Return [X, Y] of the center of cell containing provided text 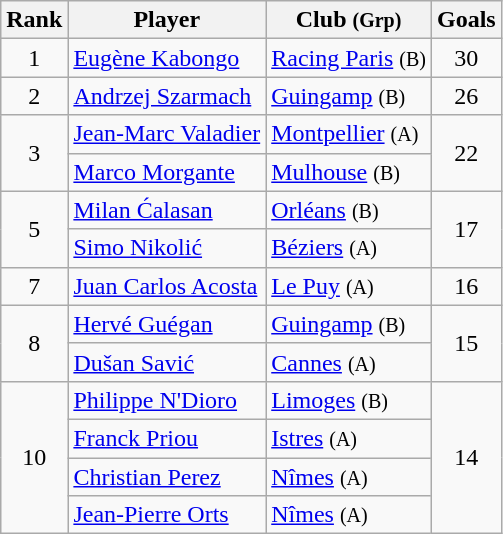
Jean-Pierre Orts [167, 515]
Montpellier (A) [349, 134]
Franck Priou [167, 438]
14 [466, 457]
Simo Nikolić [167, 248]
Cannes (A) [349, 362]
Player [167, 20]
Christian Perez [167, 477]
Dušan Savić [167, 362]
Jean-Marc Valadier [167, 134]
Club (Grp) [349, 20]
30 [466, 58]
1 [34, 58]
Mulhouse (B) [349, 172]
Goals [466, 20]
Juan Carlos Acosta [167, 286]
Le Puy (A) [349, 286]
7 [34, 286]
3 [34, 153]
Hervé Guégan [167, 324]
Istres (A) [349, 438]
2 [34, 96]
5 [34, 229]
16 [466, 286]
15 [466, 343]
Rank [34, 20]
26 [466, 96]
Orléans (B) [349, 210]
Béziers (A) [349, 248]
22 [466, 153]
Milan Ćalasan [167, 210]
Marco Morgante [167, 172]
Racing Paris (B) [349, 58]
10 [34, 457]
Philippe N'Dioro [167, 400]
Andrzej Szarmach [167, 96]
17 [466, 229]
Limoges (B) [349, 400]
8 [34, 343]
Eugène Kabongo [167, 58]
